Output the [X, Y] coordinate of the center of the cell containing the given text.  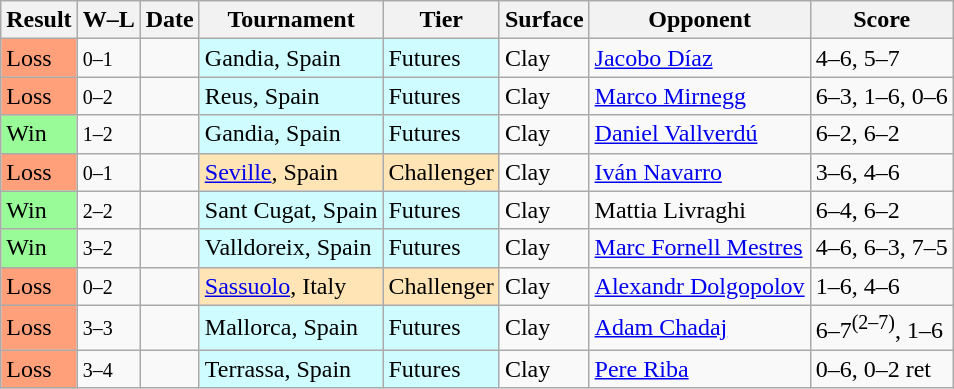
Tournament [291, 20]
4–6, 5–7 [882, 58]
Tier [441, 20]
0–6, 0–2 ret [882, 369]
Jacobo Díaz [700, 58]
Marco Mirnegg [700, 96]
Result [39, 20]
Alexandr Dolgopolov [700, 286]
Sant Cugat, Spain [291, 210]
6–7(2–7), 1–6 [882, 328]
Reus, Spain [291, 96]
W–L [108, 20]
6–2, 6–2 [882, 134]
Date [170, 20]
3–4 [108, 369]
3–3 [108, 328]
Surface [544, 20]
Valldoreix, Spain [291, 248]
3–2 [108, 248]
Marc Fornell Mestres [700, 248]
Adam Chadaj [700, 328]
6–3, 1–6, 0–6 [882, 96]
Mattia Livraghi [700, 210]
1–2 [108, 134]
Iván Navarro [700, 172]
3–6, 4–6 [882, 172]
Score [882, 20]
Mallorca, Spain [291, 328]
Pere Riba [700, 369]
2–2 [108, 210]
Sassuolo, Italy [291, 286]
Terrassa, Spain [291, 369]
1–6, 4–6 [882, 286]
4–6, 6–3, 7–5 [882, 248]
6–4, 6–2 [882, 210]
Seville, Spain [291, 172]
Daniel Vallverdú [700, 134]
Opponent [700, 20]
